Pinpoint the cell where the given text exists, returning its (X, Y) midpoint coordinate. 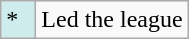
Led the league (112, 20)
* (18, 20)
